Return the (x, y) coordinate for the center point of the cell that contains the specified text.  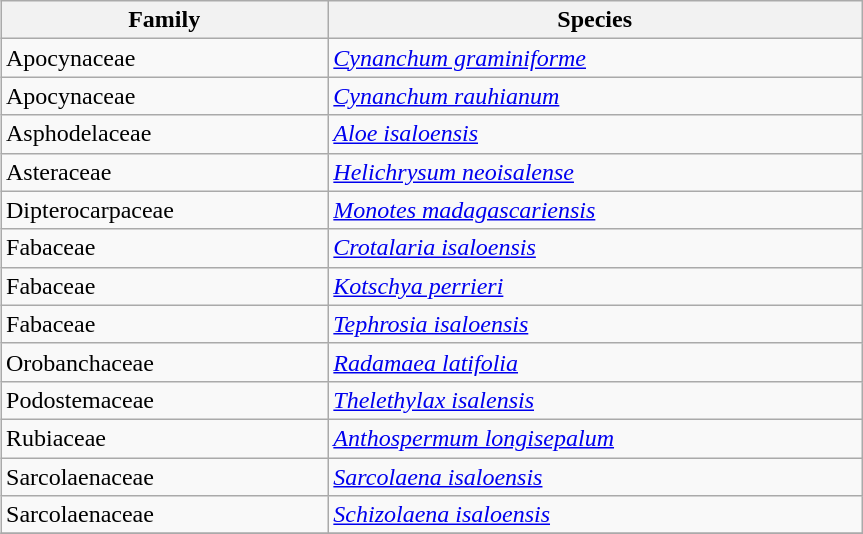
Helichrysum neoisalense (595, 172)
Crotalaria isaloensis (595, 248)
Schizolaena isaloensis (595, 515)
Orobanchaceae (164, 362)
Aloe isaloensis (595, 134)
Rubiaceae (164, 438)
Asteraceae (164, 172)
Sarcolaena isaloensis (595, 477)
Species (595, 20)
Tephrosia isaloensis (595, 324)
Podostemaceae (164, 400)
Cynanchum graminiforme (595, 58)
Family (164, 20)
Radamaea latifolia (595, 362)
Dipterocarpaceae (164, 210)
Monotes madagascariensis (595, 210)
Cynanchum rauhianum (595, 96)
Kotschya perrieri (595, 286)
Anthospermum longisepalum (595, 438)
Asphodelaceae (164, 134)
Thelethylax isalensis (595, 400)
